Provide the (X, Y) coordinate of the cell's center where the given text is located.  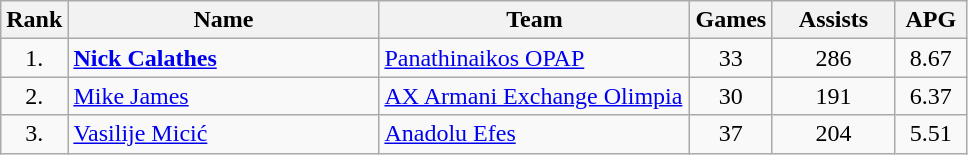
APG (930, 20)
Assists (834, 20)
Vasilije Micić (224, 134)
Anadolu Efes (534, 134)
33 (731, 58)
Rank (34, 20)
2. (34, 96)
30 (731, 96)
8.67 (930, 58)
5.51 (930, 134)
286 (834, 58)
AX Armani Exchange Olimpia (534, 96)
1. (34, 58)
Panathinaikos OPAP (534, 58)
6.37 (930, 96)
Mike James (224, 96)
204 (834, 134)
Name (224, 20)
Team (534, 20)
Games (731, 20)
Nick Calathes (224, 58)
3. (34, 134)
37 (731, 134)
191 (834, 96)
